Output the (x, y) coordinate of the center of the cell containing the given text.  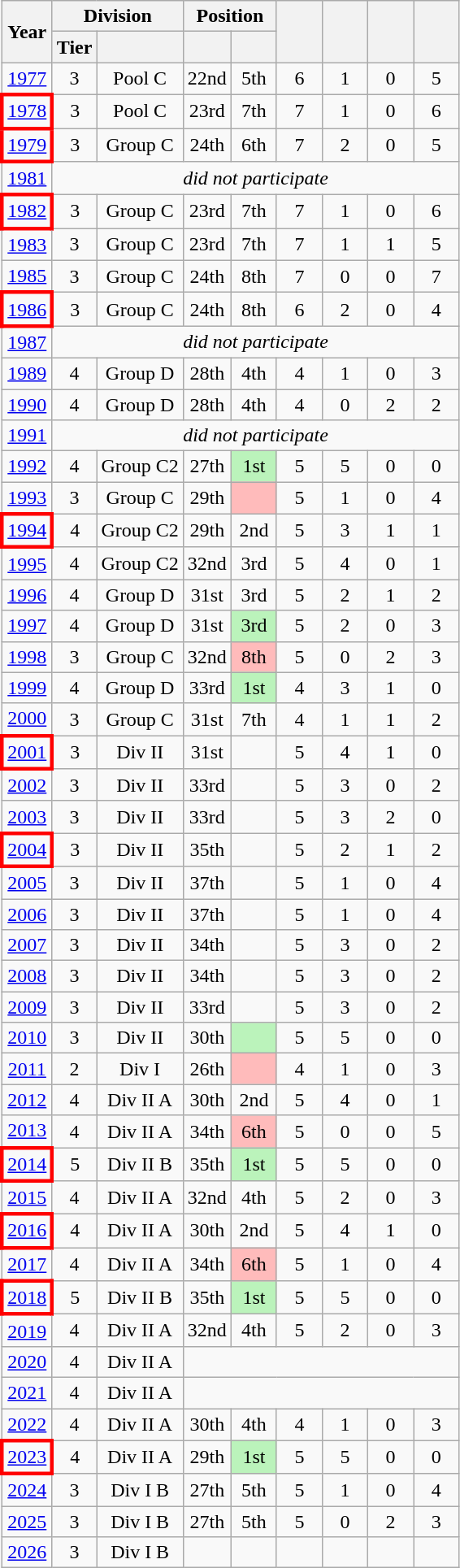
2010 (27, 1038)
1989 (27, 373)
1986 (27, 309)
2009 (27, 1007)
2017 (27, 1265)
26th (206, 1069)
1991 (27, 436)
1995 (27, 563)
1990 (27, 404)
2018 (27, 1297)
1987 (27, 342)
2012 (27, 1100)
2022 (27, 1424)
2019 (27, 1331)
1999 (27, 688)
1985 (27, 276)
2011 (27, 1069)
1977 (27, 79)
Position (229, 16)
2007 (27, 945)
2026 (27, 1553)
1998 (27, 657)
2001 (27, 753)
2005 (27, 883)
1978 (27, 111)
Tier (75, 47)
2021 (27, 1392)
2008 (27, 976)
1982 (27, 211)
2014 (27, 1164)
2016 (27, 1231)
2023 (27, 1457)
22nd (206, 79)
2024 (27, 1490)
2002 (27, 785)
1997 (27, 626)
2015 (27, 1198)
2000 (27, 719)
2025 (27, 1522)
1993 (27, 498)
2006 (27, 914)
1979 (27, 145)
Div I (140, 1069)
1992 (27, 467)
1994 (27, 530)
Division (117, 16)
2004 (27, 850)
2003 (27, 817)
1981 (27, 179)
1996 (27, 595)
Year (27, 32)
2020 (27, 1362)
2013 (27, 1131)
1983 (27, 245)
